Pinpoint the cell where the given text exists, returning its (x, y) midpoint coordinate. 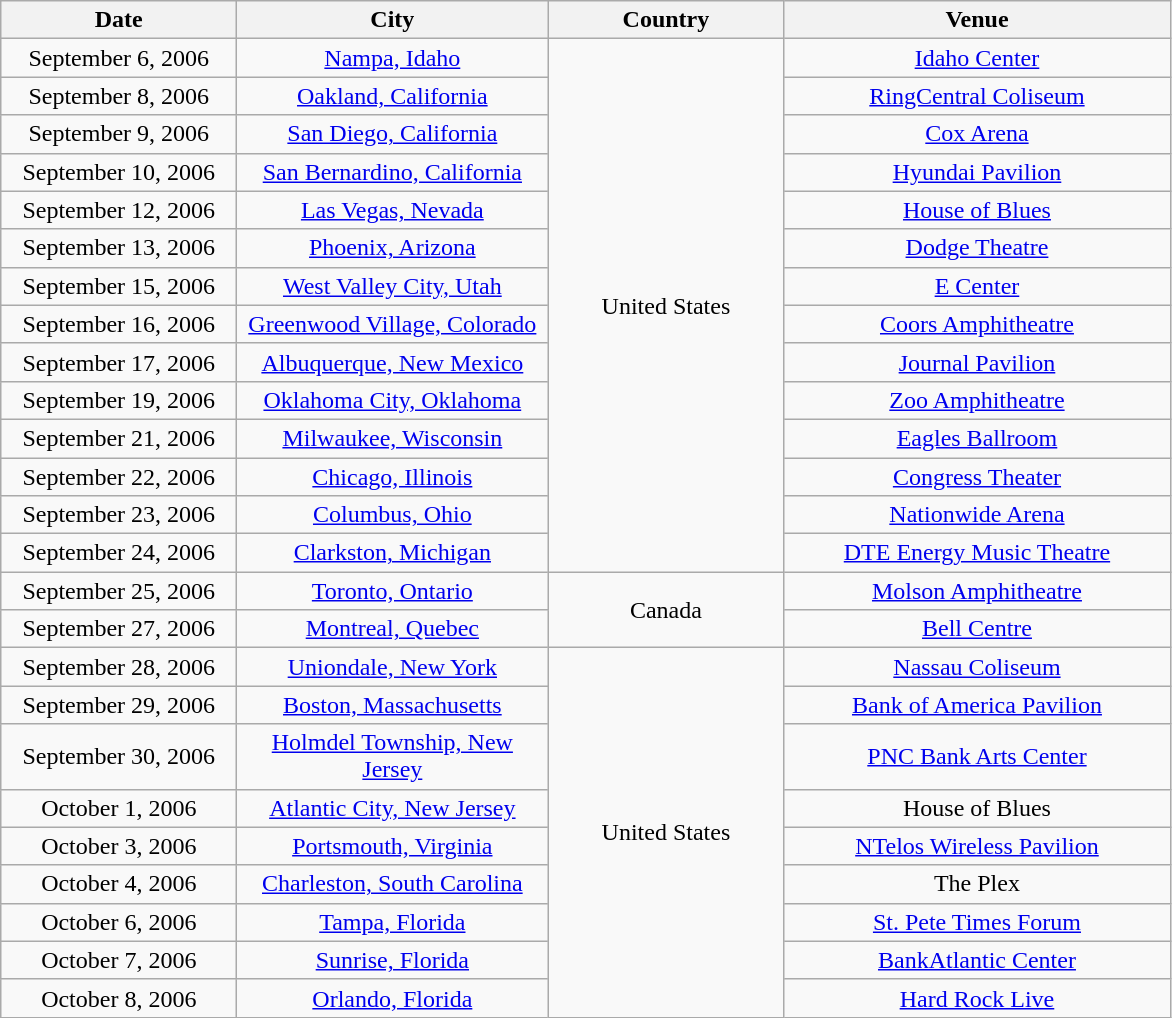
Montreal, Quebec (392, 629)
September 9, 2006 (119, 134)
Chicago, Illinois (392, 477)
Toronto, Ontario (392, 591)
Tampa, Florida (392, 922)
September 25, 2006 (119, 591)
Venue (977, 20)
Clarkston, Michigan (392, 553)
DTE Energy Music Theatre (977, 553)
October 7, 2006 (119, 960)
Molson Amphitheatre (977, 591)
Congress Theater (977, 477)
September 27, 2006 (119, 629)
St. Pete Times Forum (977, 922)
Nationwide Arena (977, 515)
September 10, 2006 (119, 172)
September 22, 2006 (119, 477)
Nassau Coliseum (977, 667)
Uniondale, New York (392, 667)
The Plex (977, 884)
October 1, 2006 (119, 808)
Oklahoma City, Oklahoma (392, 400)
Country (666, 20)
Cox Arena (977, 134)
September 13, 2006 (119, 248)
October 6, 2006 (119, 922)
September 29, 2006 (119, 705)
Eagles Ballroom (977, 438)
Boston, Massachusetts (392, 705)
September 28, 2006 (119, 667)
September 24, 2006 (119, 553)
Dodge Theatre (977, 248)
Bank of America Pavilion (977, 705)
Holmdel Township, New Jersey (392, 756)
October 3, 2006 (119, 846)
NTelos Wireless Pavilion (977, 846)
PNC Bank Arts Center (977, 756)
September 17, 2006 (119, 362)
Milwaukee, Wisconsin (392, 438)
Date (119, 20)
October 4, 2006 (119, 884)
September 12, 2006 (119, 210)
Idaho Center (977, 58)
Bell Centre (977, 629)
Columbus, Ohio (392, 515)
E Center (977, 286)
Canada (666, 610)
Orlando, Florida (392, 998)
Nampa, Idaho (392, 58)
San Bernardino, California (392, 172)
September 15, 2006 (119, 286)
September 6, 2006 (119, 58)
Albuquerque, New Mexico (392, 362)
San Diego, California (392, 134)
Oakland, California (392, 96)
Las Vegas, Nevada (392, 210)
September 19, 2006 (119, 400)
City (392, 20)
Phoenix, Arizona (392, 248)
Hard Rock Live (977, 998)
Sunrise, Florida (392, 960)
RingCentral Coliseum (977, 96)
September 16, 2006 (119, 324)
Coors Amphitheatre (977, 324)
September 21, 2006 (119, 438)
Journal Pavilion (977, 362)
October 8, 2006 (119, 998)
September 30, 2006 (119, 756)
September 23, 2006 (119, 515)
Portsmouth, Virginia (392, 846)
Hyundai Pavilion (977, 172)
West Valley City, Utah (392, 286)
Zoo Amphitheatre (977, 400)
September 8, 2006 (119, 96)
Atlantic City, New Jersey (392, 808)
Charleston, South Carolina (392, 884)
Greenwood Village, Colorado (392, 324)
BankAtlantic Center (977, 960)
